Determine the (x, y) coordinate at the center of the cell enclosing the given text.  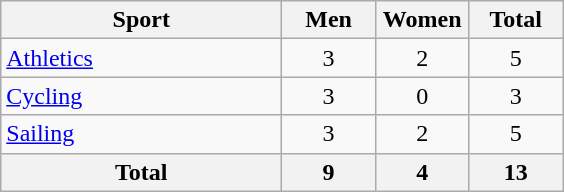
Sailing (142, 134)
Men (329, 20)
Athletics (142, 58)
9 (329, 172)
Women (422, 20)
4 (422, 172)
13 (516, 172)
0 (422, 96)
Sport (142, 20)
Cycling (142, 96)
